For the text-containing cell, return its midpoint in [x, y] coordinate format. 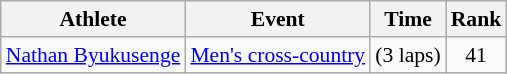
Athlete [94, 19]
(3 laps) [408, 55]
Rank [476, 19]
Nathan Byukusenge [94, 55]
Men's cross-country [278, 55]
41 [476, 55]
Event [278, 19]
Time [408, 19]
